Return the (x, y) coordinate for the center point of the cell that contains the specified text.  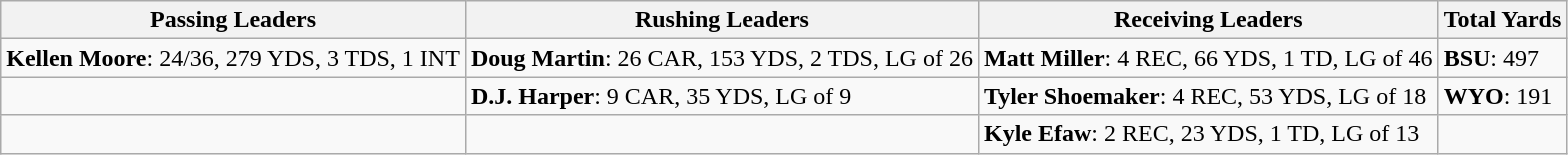
WYO: 191 (1502, 96)
D.J. Harper: 9 CAR, 35 YDS, LG of 9 (722, 96)
Rushing Leaders (722, 20)
Total Yards (1502, 20)
Kellen Moore: 24/36, 279 YDS, 3 TDS, 1 INT (234, 58)
Doug Martin: 26 CAR, 153 YDS, 2 TDS, LG of 26 (722, 58)
Kyle Efaw: 2 REC, 23 YDS, 1 TD, LG of 13 (1208, 134)
Passing Leaders (234, 20)
Tyler Shoemaker: 4 REC, 53 YDS, LG of 18 (1208, 96)
Receiving Leaders (1208, 20)
Matt Miller: 4 REC, 66 YDS, 1 TD, LG of 46 (1208, 58)
BSU: 497 (1502, 58)
